Find where the given text appears and provide that cell's center as (x, y) coordinate. 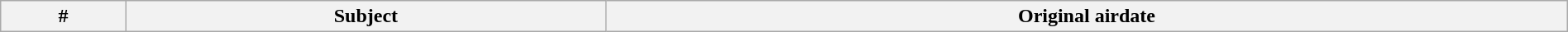
Original airdate (1087, 16)
Subject (366, 16)
# (63, 16)
